Return the [X, Y] coordinate for the center point of the cell that contains the specified text.  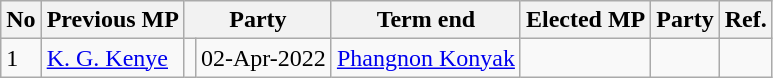
Ref. [746, 20]
Elected MP [585, 20]
Term end [426, 20]
No [21, 20]
Previous MP [112, 20]
Phangnon Konyak [426, 58]
02-Apr-2022 [263, 58]
K. G. Kenye [112, 58]
1 [21, 58]
